Detect which cell encompasses the target text, then output its (X, Y) center coordinate. 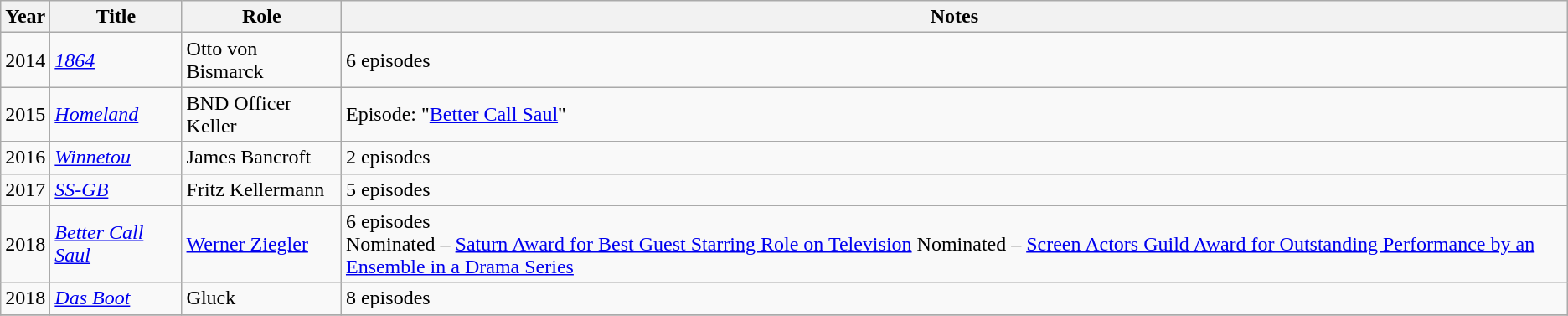
2 episodes (954, 158)
5 episodes (954, 189)
1864 (116, 60)
Werner Ziegler (261, 244)
Das Boot (116, 298)
Notes (954, 17)
Gluck (261, 298)
Better Call Saul (116, 244)
6 episodes (954, 60)
Title (116, 17)
2017 (25, 189)
Winnetou (116, 158)
Homeland (116, 114)
Otto von Bismarck (261, 60)
2014 (25, 60)
2016 (25, 158)
Fritz Kellermann (261, 189)
Episode: "Better Call Saul" (954, 114)
James Bancroft (261, 158)
BND Officer Keller (261, 114)
Role (261, 17)
Year (25, 17)
2015 (25, 114)
8 episodes (954, 298)
SS-GB (116, 189)
